Provide the [x, y] coordinate of the cell's center where the given text is located.  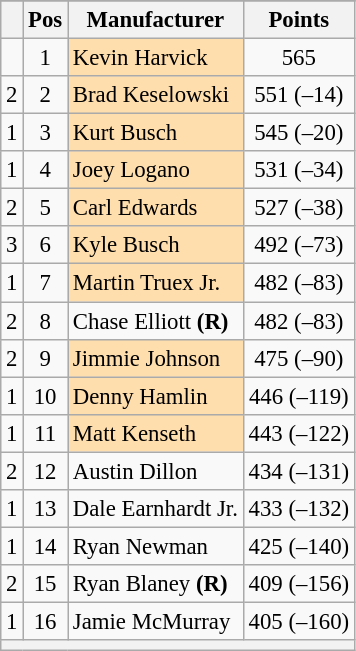
433 (–132) [298, 509]
434 (–131) [298, 471]
Dale Earnhardt Jr. [156, 509]
Joey Logano [156, 170]
446 (–119) [298, 396]
Ryan Newman [156, 546]
Jimmie Johnson [156, 358]
4 [46, 170]
Kurt Busch [156, 133]
11 [46, 433]
425 (–140) [298, 546]
6 [46, 245]
10 [46, 396]
15 [46, 584]
492 (–73) [298, 245]
Chase Elliott (R) [156, 321]
Points [298, 20]
531 (–34) [298, 170]
12 [46, 471]
527 (–38) [298, 208]
Manufacturer [156, 20]
Austin Dillon [156, 471]
Carl Edwards [156, 208]
Martin Truex Jr. [156, 283]
Jamie McMurray [156, 621]
Denny Hamlin [156, 396]
Brad Keselowski [156, 95]
475 (–90) [298, 358]
551 (–14) [298, 95]
565 [298, 58]
16 [46, 621]
Pos [46, 20]
14 [46, 546]
8 [46, 321]
7 [46, 283]
Kevin Harvick [156, 58]
405 (–160) [298, 621]
13 [46, 509]
Ryan Blaney (R) [156, 584]
443 (–122) [298, 433]
5 [46, 208]
Kyle Busch [156, 245]
Matt Kenseth [156, 433]
9 [46, 358]
545 (–20) [298, 133]
409 (–156) [298, 584]
